Detect which cell encompasses the target text, then output its (X, Y) center coordinate. 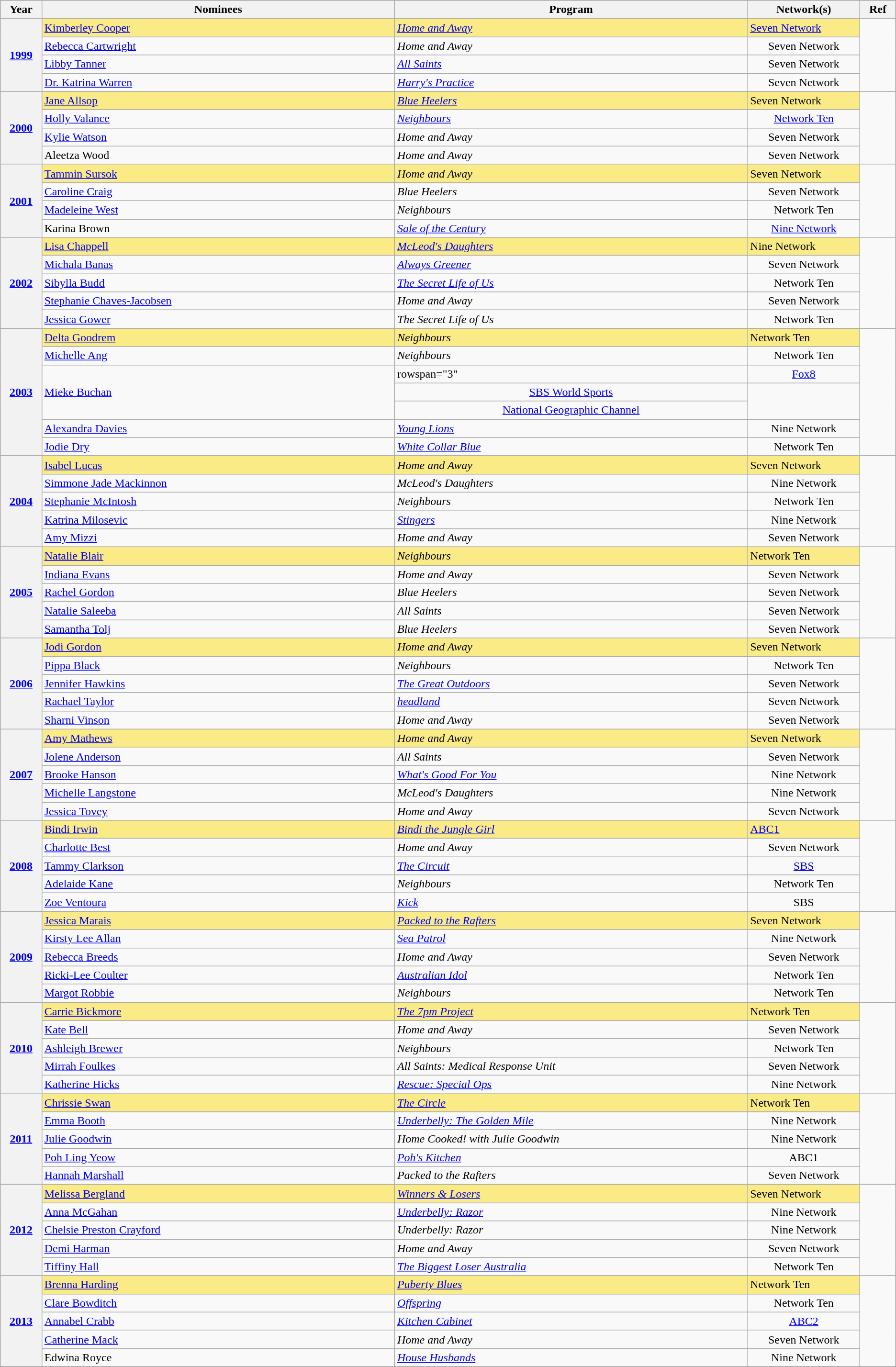
Jane Allsop (218, 101)
National Geographic Channel (571, 410)
Jessica Tovey (218, 811)
Indiana Evans (218, 574)
Jolene Anderson (218, 756)
2004 (21, 501)
Jessica Marais (218, 920)
Natalie Blair (218, 556)
2010 (21, 1048)
The Circuit (571, 866)
Natalie Saleeba (218, 611)
Kimberley Cooper (218, 28)
Chelsie Preston Crayford (218, 1230)
2012 (21, 1230)
The Biggest Loser Australia (571, 1266)
Fox8 (804, 374)
Always Greener (571, 265)
Kate Bell (218, 1030)
ABC2 (804, 1321)
Mieke Buchan (218, 392)
Michala Banas (218, 265)
Stephanie McIntosh (218, 501)
Chrissie Swan (218, 1102)
Sharni Vinson (218, 720)
Amy Mathews (218, 738)
Zoe Ventoura (218, 902)
Carrie Bickmore (218, 1011)
Isabel Lucas (218, 465)
Simmone Jade Mackinnon (218, 483)
Kick (571, 902)
Kirsty Lee Allan (218, 939)
2011 (21, 1139)
Network(s) (804, 10)
House Husbands (571, 1357)
Aleetza Wood (218, 155)
What's Good For You (571, 774)
Karina Brown (218, 228)
Bindi Irwin (218, 829)
Margot Robbie (218, 993)
Alexandra Davies (218, 428)
Stingers (571, 519)
Winners & Losers (571, 1194)
Young Lions (571, 428)
Kylie Watson (218, 137)
2003 (21, 392)
Katrina Milosevic (218, 519)
Stephanie Chaves-Jacobsen (218, 301)
Sale of the Century (571, 228)
Underbelly: The Golden Mile (571, 1121)
Charlotte Best (218, 848)
2013 (21, 1321)
Program (571, 10)
Bindi the Jungle Girl (571, 829)
Libby Tanner (218, 64)
Australian Idol (571, 975)
Michelle Langstone (218, 793)
Michelle Ang (218, 356)
Jodie Dry (218, 447)
Julie Goodwin (218, 1139)
Tammin Sursok (218, 173)
Rachel Gordon (218, 593)
Pippa Black (218, 665)
Mirrah Foulkes (218, 1066)
2008 (21, 866)
Ref (878, 10)
Emma Booth (218, 1121)
Rescue: Special Ops (571, 1084)
Amy Mizzi (218, 538)
Annabel Crabb (218, 1321)
Dr. Katrina Warren (218, 82)
2006 (21, 683)
Lisa Chappell (218, 247)
Year (21, 10)
2009 (21, 957)
The Great Outdoors (571, 683)
Madeleine West (218, 210)
Nominees (218, 10)
Ashleigh Brewer (218, 1048)
Adelaide Kane (218, 884)
1999 (21, 55)
Home Cooked! with Julie Goodwin (571, 1139)
2007 (21, 774)
Sea Patrol (571, 939)
Anna McGahan (218, 1212)
Samantha Tolj (218, 629)
Delta Goodrem (218, 337)
Brenna Harding (218, 1285)
Brooke Hanson (218, 774)
Holly Valance (218, 119)
Kitchen Cabinet (571, 1321)
2002 (21, 283)
Jodi Gordon (218, 647)
SBS World Sports (571, 392)
Jennifer Hawkins (218, 683)
Poh's Kitchen (571, 1157)
rowspan="3" (571, 374)
All Saints: Medical Response Unit (571, 1066)
2001 (21, 201)
Rachael Taylor (218, 702)
Rebecca Breeds (218, 957)
The 7pm Project (571, 1011)
Caroline Craig (218, 191)
Harry's Practice (571, 82)
headland (571, 702)
Rebecca Cartwright (218, 46)
Hannah Marshall (218, 1176)
Tiffiny Hall (218, 1266)
Jessica Gower (218, 319)
White Collar Blue (571, 447)
Offspring (571, 1303)
Catherine Mack (218, 1339)
Demi Harman (218, 1248)
Clare Bowditch (218, 1303)
Puberty Blues (571, 1285)
Melissa Bergland (218, 1194)
Sibylla Budd (218, 283)
Katherine Hicks (218, 1084)
Ricki-Lee Coulter (218, 975)
Edwina Royce (218, 1357)
The Circle (571, 1102)
Poh Ling Yeow (218, 1157)
2005 (21, 593)
Tammy Clarkson (218, 866)
2000 (21, 128)
